Scan for the cell matching the given text and deliver its (X, Y) coordinate at center. 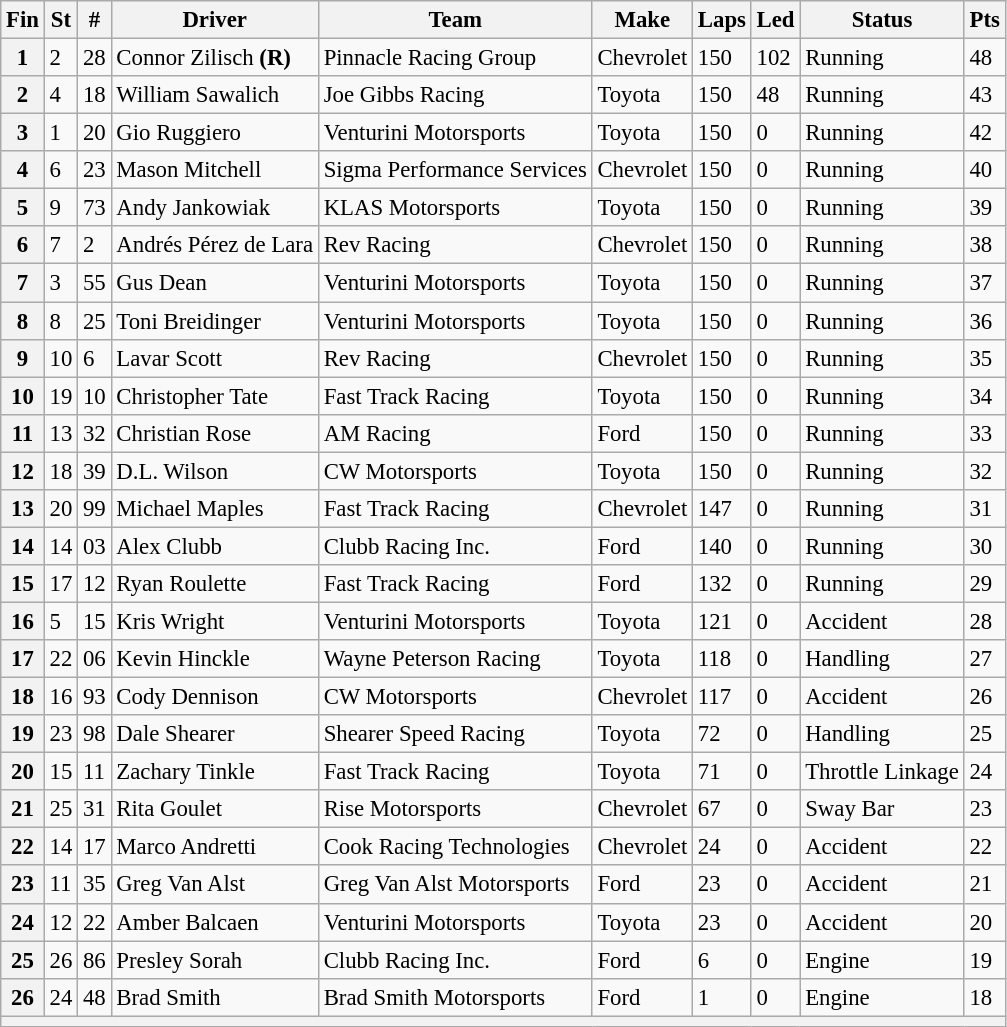
03 (94, 546)
Status (882, 20)
Connor Zilisch (R) (214, 58)
Toni Breidinger (214, 321)
Andrés Pérez de Lara (214, 245)
42 (984, 133)
140 (722, 546)
Dale Shearer (214, 734)
Marco Andretti (214, 847)
93 (94, 697)
KLAS Motorsports (455, 208)
37 (984, 283)
67 (722, 809)
147 (722, 509)
Rita Goulet (214, 809)
Christopher Tate (214, 396)
33 (984, 433)
06 (94, 659)
Michael Maples (214, 509)
Presley Sorah (214, 960)
Lavar Scott (214, 358)
Gio Ruggiero (214, 133)
72 (722, 734)
Throttle Linkage (882, 772)
Kevin Hinckle (214, 659)
Sigma Performance Services (455, 170)
43 (984, 95)
102 (776, 58)
St (60, 20)
Kris Wright (214, 621)
Joe Gibbs Racing (455, 95)
27 (984, 659)
36 (984, 321)
Andy Jankowiak (214, 208)
Mason Mitchell (214, 170)
121 (722, 621)
D.L. Wilson (214, 471)
Gus Dean (214, 283)
Alex Clubb (214, 546)
34 (984, 396)
132 (722, 584)
30 (984, 546)
38 (984, 245)
118 (722, 659)
Rise Motorsports (455, 809)
# (94, 20)
Cook Racing Technologies (455, 847)
Wayne Peterson Racing (455, 659)
Make (642, 20)
Greg Van Alst (214, 885)
55 (94, 283)
Christian Rose (214, 433)
Greg Van Alst Motorsports (455, 885)
40 (984, 170)
73 (94, 208)
Sway Bar (882, 809)
Led (776, 20)
AM Racing (455, 433)
Pinnacle Racing Group (455, 58)
Zachary Tinkle (214, 772)
86 (94, 960)
Pts (984, 20)
Laps (722, 20)
Cody Dennison (214, 697)
Brad Smith (214, 997)
Team (455, 20)
Brad Smith Motorsports (455, 997)
Shearer Speed Racing (455, 734)
98 (94, 734)
71 (722, 772)
Amber Balcaen (214, 922)
Fin (23, 20)
William Sawalich (214, 95)
Driver (214, 20)
Ryan Roulette (214, 584)
99 (94, 509)
117 (722, 697)
29 (984, 584)
